Return the [X, Y] coordinate for the center point of the cell that contains the specified text.  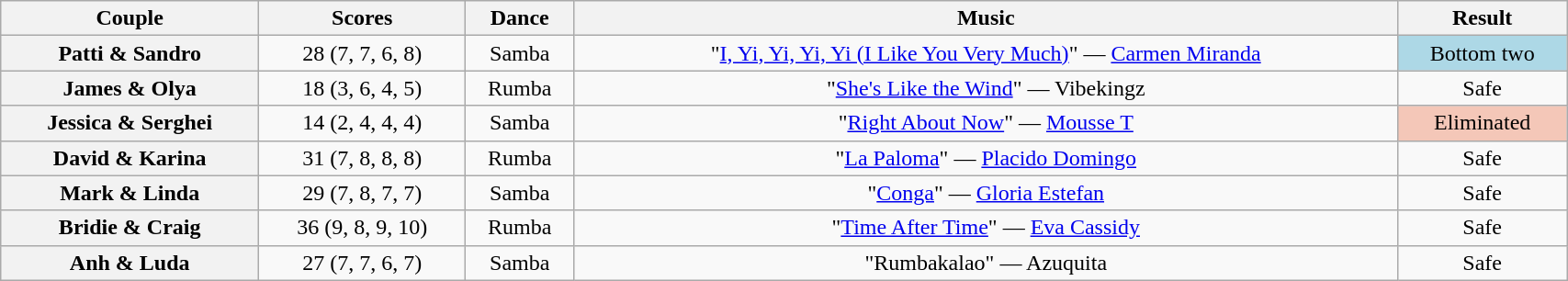
Dance [520, 18]
28 (7, 7, 6, 8) [362, 53]
31 (7, 8, 8, 8) [362, 158]
29 (7, 8, 7, 7) [362, 193]
"Time After Time" — Eva Cassidy [987, 228]
Result [1483, 18]
"Right About Now" — Mousse T [987, 123]
Music [987, 18]
David & Karina [130, 158]
"Rumbakalao" — Azuquita [987, 263]
Anh & Luda [130, 263]
27 (7, 7, 6, 7) [362, 263]
Eliminated [1483, 123]
Bridie & Craig [130, 228]
36 (9, 8, 9, 10) [362, 228]
"La Paloma" — Placido Domingo [987, 158]
Jessica & Serghei [130, 123]
Patti & Sandro [130, 53]
Bottom two [1483, 53]
James & Olya [130, 88]
"She's Like the Wind" — Vibekingz [987, 88]
14 (2, 4, 4, 4) [362, 123]
"I, Yi, Yi, Yi, Yi (I Like You Very Much)" — Carmen Miranda [987, 53]
Couple [130, 18]
"Conga" — Gloria Estefan [987, 193]
Scores [362, 18]
Mark & Linda [130, 193]
18 (3, 6, 4, 5) [362, 88]
